Scan for the cell matching the given text and deliver its (x, y) coordinate at center. 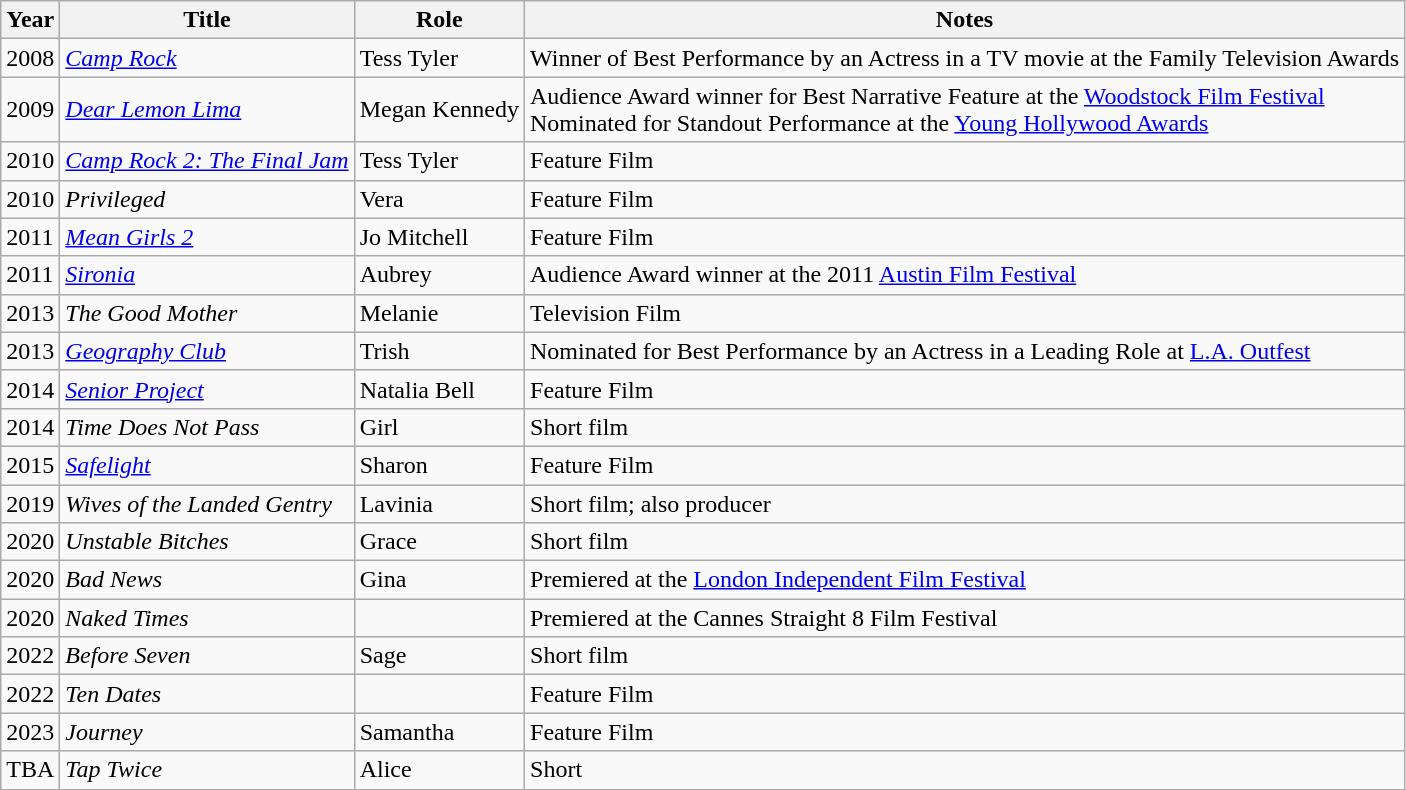
Naked Times (207, 618)
Melanie (439, 313)
The Good Mother (207, 313)
Privileged (207, 199)
Ten Dates (207, 694)
Short film; also producer (965, 503)
Trish (439, 351)
Sage (439, 656)
Title (207, 20)
Safelight (207, 465)
TBA (30, 770)
Nominated for Best Performance by an Actress in a Leading Role at L.A. Outfest (965, 351)
Role (439, 20)
Geography Club (207, 351)
Audience Award winner at the 2011 Austin Film Festival (965, 275)
Grace (439, 542)
Short (965, 770)
Premiered at the Cannes Straight 8 Film Festival (965, 618)
Vera (439, 199)
Sironia (207, 275)
Jo Mitchell (439, 237)
Premiered at the London Independent Film Festival (965, 580)
Megan Kennedy (439, 110)
2008 (30, 58)
Notes (965, 20)
Year (30, 20)
Sharon (439, 465)
Time Does Not Pass (207, 427)
Wives of the Landed Gentry (207, 503)
Bad News (207, 580)
Senior Project (207, 389)
Alice (439, 770)
Journey (207, 732)
Samantha (439, 732)
2009 (30, 110)
Girl (439, 427)
Gina (439, 580)
Camp Rock (207, 58)
Dear Lemon Lima (207, 110)
Winner of Best Performance by an Actress in a TV movie at the Family Television Awards (965, 58)
Mean Girls 2 (207, 237)
Before Seven (207, 656)
2015 (30, 465)
Audience Award winner for Best Narrative Feature at the Woodstock Film FestivalNominated for Standout Performance at the Young Hollywood Awards (965, 110)
Unstable Bitches (207, 542)
Camp Rock 2: The Final Jam (207, 161)
Lavinia (439, 503)
2019 (30, 503)
2023 (30, 732)
Aubrey (439, 275)
Television Film (965, 313)
Tap Twice (207, 770)
Natalia Bell (439, 389)
